Return (X, Y) of the center of cell containing provided text 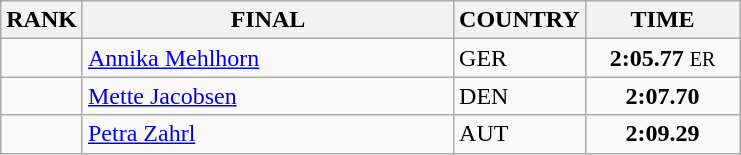
FINAL (268, 20)
2:07.70 (662, 96)
COUNTRY (520, 20)
Annika Mehlhorn (268, 58)
RANK (42, 20)
DEN (520, 96)
AUT (520, 134)
GER (520, 58)
TIME (662, 20)
Mette Jacobsen (268, 96)
2:05.77 ER (662, 58)
Petra Zahrl (268, 134)
2:09.29 (662, 134)
